Extract the [X, Y] coordinate from the center of the cell holding the provided text.  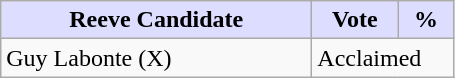
% [426, 20]
Vote [355, 20]
Reeve Candidate [156, 20]
Acclaimed [383, 58]
Guy Labonte (X) [156, 58]
